Identify which cell holds the provided text, then report its [x, y] central coordinate. 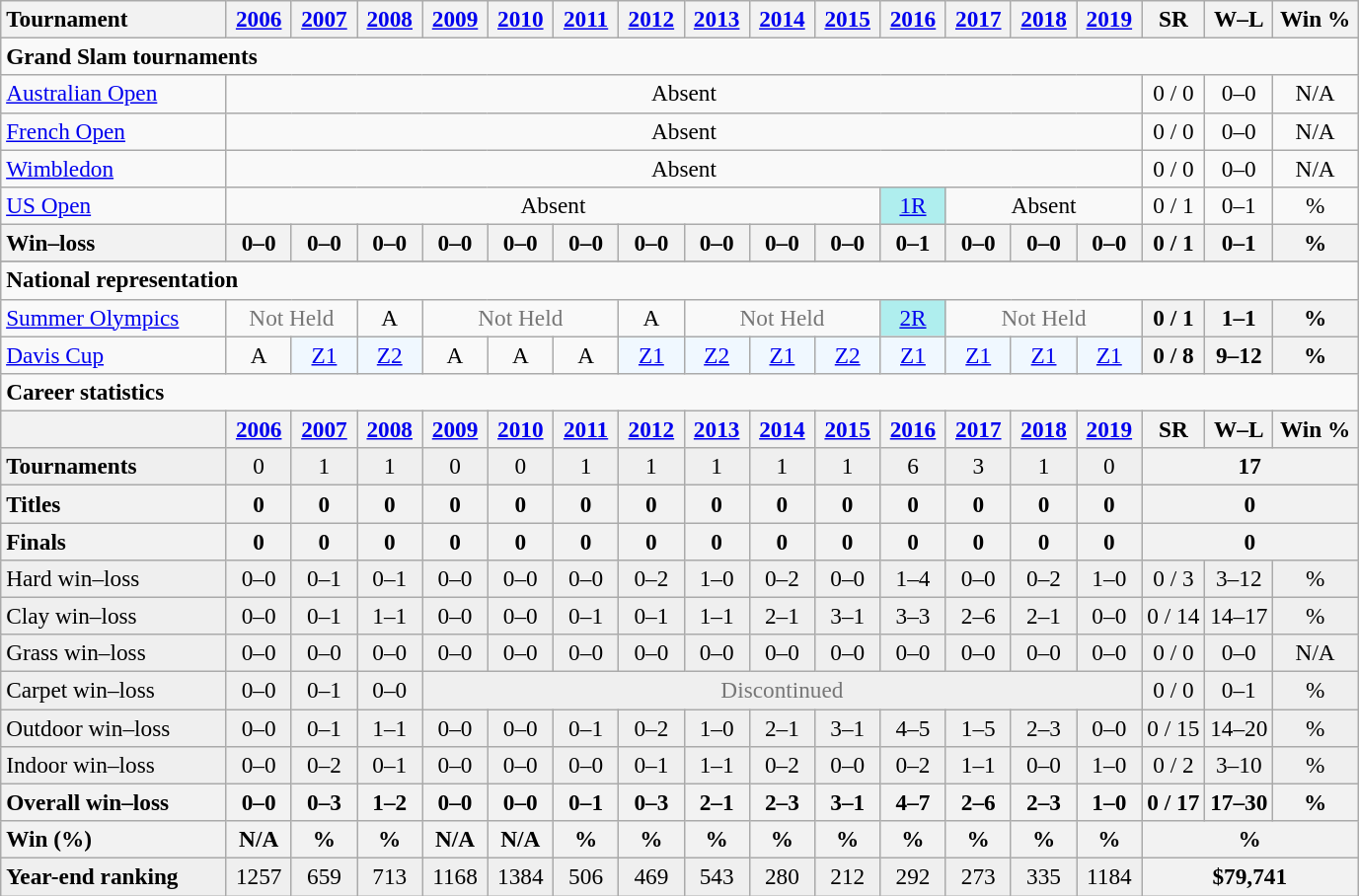
543 [717, 876]
Discontinued [782, 690]
3–12 [1240, 578]
Hard win–loss [113, 578]
0 / 8 [1173, 354]
17–30 [1240, 802]
14–20 [1240, 727]
Win (%) [113, 839]
1184 [1109, 876]
Year-end ranking [113, 876]
3 [978, 467]
659 [324, 876]
Tournaments [113, 467]
1168 [455, 876]
212 [848, 876]
1R [913, 205]
Titles [113, 503]
273 [978, 876]
French Open [113, 131]
Wimbledon [113, 168]
3–3 [913, 616]
4–7 [913, 802]
Career statistics [679, 392]
4–5 [913, 727]
National representation [679, 280]
Grass win–loss [113, 653]
9–12 [1240, 354]
469 [651, 876]
1–4 [913, 578]
2R [913, 318]
0 / 2 [1173, 765]
713 [390, 876]
Summer Olympics [113, 318]
0 / 3 [1173, 578]
$79,741 [1249, 876]
280 [782, 876]
6 [913, 467]
0 / 15 [1173, 727]
506 [585, 876]
Carpet win–loss [113, 690]
1–5 [978, 727]
1257 [259, 876]
0 / 17 [1173, 802]
US Open [113, 205]
Grand Slam tournaments [679, 56]
Clay win–loss [113, 616]
Win–loss [113, 243]
14–17 [1240, 616]
292 [913, 876]
17 [1249, 467]
0 / 14 [1173, 616]
Australian Open [113, 94]
Davis Cup [113, 354]
1384 [520, 876]
Indoor win–loss [113, 765]
Tournament [113, 19]
Outdoor win–loss [113, 727]
1–2 [390, 802]
Finals [113, 541]
335 [1043, 876]
Overall win–loss [113, 802]
3–10 [1240, 765]
